Search for the cell housing the specified text and yield its (X, Y) center coordinate. 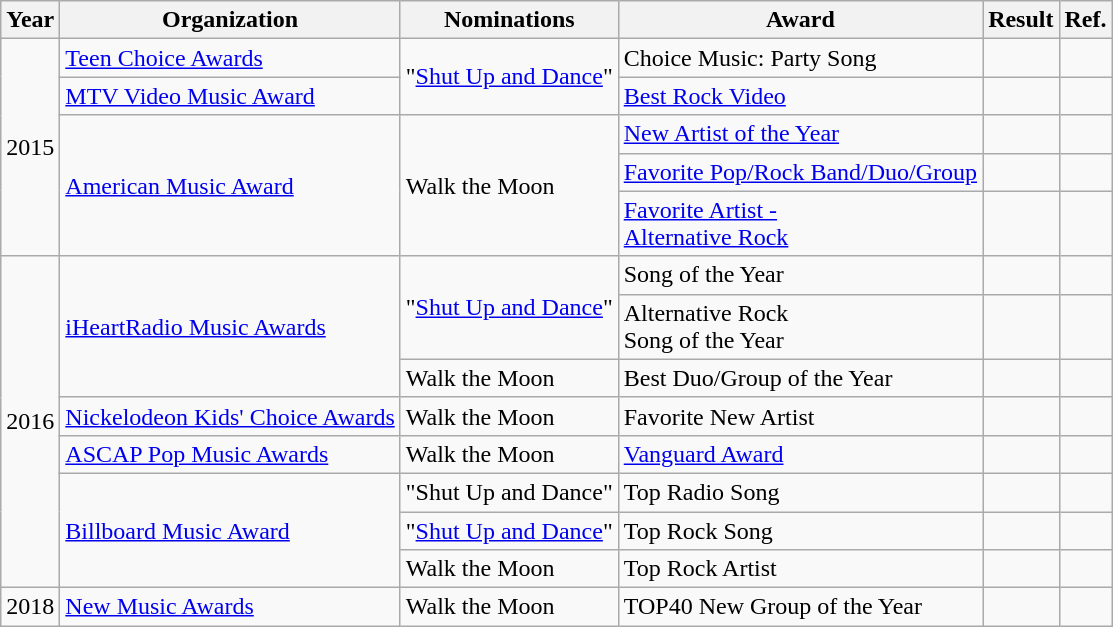
iHeartRadio Music Awards (230, 326)
MTV Video Music Award (230, 96)
New Artist of the Year (800, 134)
2015 (30, 148)
American Music Award (230, 186)
2016 (30, 422)
Favorite Pop/Rock Band/Duo/Group (800, 172)
Nickelodeon Kids' Choice Awards (230, 416)
Award (800, 20)
Result (1021, 20)
Top Rock Song (800, 531)
Teen Choice Awards (230, 58)
ASCAP Pop Music Awards (230, 454)
Year (30, 20)
Choice Music: Party Song (800, 58)
TOP40 New Group of the Year (800, 607)
Favorite New Artist (800, 416)
Vanguard Award (800, 454)
Best Rock Video (800, 96)
Ref. (1086, 20)
2018 (30, 607)
Alternative Rock Song of the Year (800, 326)
Organization (230, 20)
Best Duo/Group of the Year (800, 378)
Top Radio Song (800, 492)
Nominations (509, 20)
Song of the Year (800, 275)
New Music Awards (230, 607)
Top Rock Artist (800, 569)
Favorite Artist - Alternative Rock (800, 224)
Billboard Music Award (230, 530)
